Capture the cell that displays the provided text and extract its [X, Y] central coordinate. 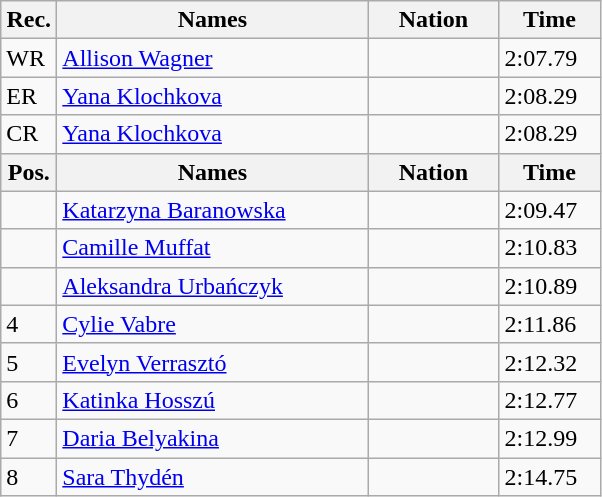
2:11.86 [550, 324]
5 [29, 362]
Katinka Hosszú [212, 400]
Cylie Vabre [212, 324]
2:12.77 [550, 400]
6 [29, 400]
2:12.32 [550, 362]
Rec. [29, 20]
CR [29, 134]
4 [29, 324]
8 [29, 477]
2:10.89 [550, 286]
Daria Belyakina [212, 438]
Katarzyna Baranowska [212, 210]
2:14.75 [550, 477]
7 [29, 438]
2:10.83 [550, 248]
Camille Muffat [212, 248]
2:12.99 [550, 438]
Evelyn Verrasztó [212, 362]
2:09.47 [550, 210]
Pos. [29, 172]
WR [29, 58]
Sara Thydén [212, 477]
Aleksandra Urbańczyk [212, 286]
2:07.79 [550, 58]
Allison Wagner [212, 58]
ER [29, 96]
